Search for the cell housing the specified text and yield its (x, y) center coordinate. 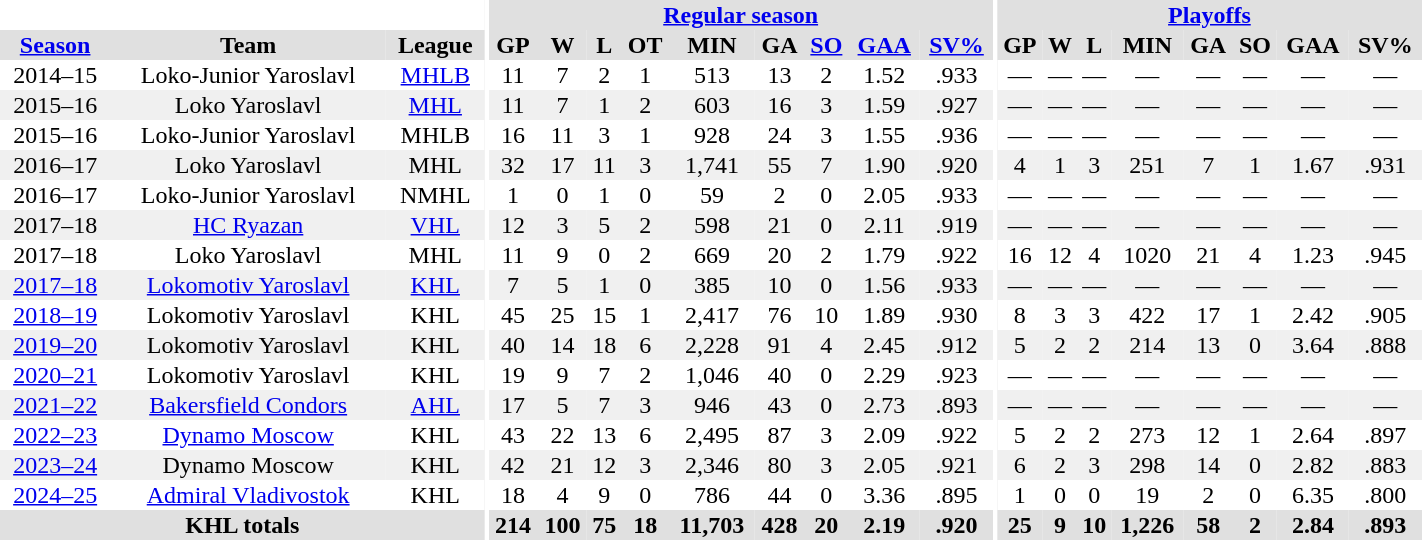
Bakersfield Condors (248, 405)
1.52 (884, 75)
603 (712, 105)
.888 (1386, 345)
11,703 (712, 525)
428 (780, 525)
2,417 (712, 315)
KHL totals (242, 525)
AHL (435, 405)
3.64 (1312, 345)
1.79 (884, 255)
.931 (1386, 165)
1,046 (712, 375)
HC Ryazan (248, 225)
.905 (1386, 315)
1.23 (1312, 255)
24 (780, 135)
.919 (956, 225)
2022–23 (55, 435)
2019–20 (55, 345)
OT (645, 45)
.912 (956, 345)
1.67 (1312, 165)
58 (1208, 525)
3.36 (884, 495)
1.56 (884, 285)
2020–21 (55, 375)
1.59 (884, 105)
.927 (956, 105)
32 (512, 165)
100 (562, 525)
928 (712, 135)
Admiral Vladivostok (248, 495)
669 (712, 255)
2.45 (884, 345)
NMHL (435, 195)
2.29 (884, 375)
2.19 (884, 525)
Playoffs (1210, 15)
2021–22 (55, 405)
2.11 (884, 225)
59 (712, 195)
2,495 (712, 435)
6.35 (1312, 495)
44 (780, 495)
1.89 (884, 315)
2014–15 (55, 75)
1,226 (1147, 525)
1020 (1147, 255)
2024–25 (55, 495)
2.64 (1312, 435)
1.90 (884, 165)
.936 (956, 135)
League (435, 45)
385 (712, 285)
.897 (1386, 435)
273 (1147, 435)
42 (512, 465)
87 (780, 435)
598 (712, 225)
.921 (956, 465)
.800 (1386, 495)
76 (780, 315)
55 (780, 165)
2023–24 (55, 465)
251 (1147, 165)
.945 (1386, 255)
2.09 (884, 435)
513 (712, 75)
.923 (956, 375)
Team (248, 45)
.930 (956, 315)
2018–19 (55, 315)
22 (562, 435)
2.84 (1312, 525)
75 (604, 525)
.895 (956, 495)
8 (1020, 315)
Season (55, 45)
91 (780, 345)
VHL (435, 225)
2,228 (712, 345)
2.73 (884, 405)
45 (512, 315)
298 (1147, 465)
422 (1147, 315)
1,741 (712, 165)
15 (604, 315)
1.55 (884, 135)
Regular season (740, 15)
.883 (1386, 465)
2.42 (1312, 315)
2.82 (1312, 465)
2,346 (712, 465)
786 (712, 495)
80 (780, 465)
946 (712, 405)
